Return (x, y) of the center of cell containing provided text 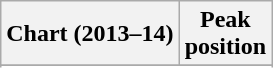
Chart (2013–14) (90, 34)
Peakposition (225, 34)
